Capture the cell that displays the provided text and extract its (X, Y) central coordinate. 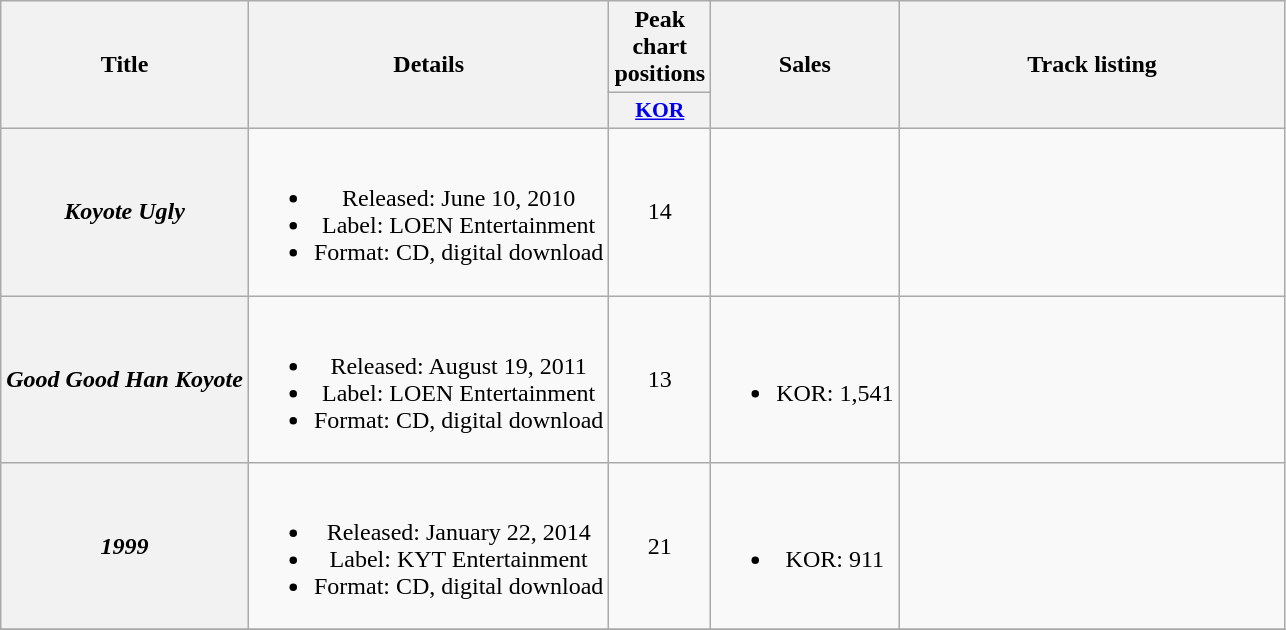
21 (660, 546)
Track listing (1092, 65)
Released: August 19, 2011Label: LOEN EntertainmentFormat: CD, digital download (428, 380)
KOR (660, 111)
KOR: 1,541 (805, 380)
Released: June 10, 2010Label: LOEN EntertainmentFormat: CD, digital download (428, 212)
Released: January 22, 2014Label: KYT EntertainmentFormat: CD, digital download (428, 546)
13 (660, 380)
KOR: 911 (805, 546)
Details (428, 65)
Sales (805, 65)
Peak chartpositions (660, 47)
1999 (125, 546)
Koyote Ugly (125, 212)
14 (660, 212)
Title (125, 65)
Good Good Han Koyote (125, 380)
